Pinpoint the cell where the given text exists, returning its [x, y] midpoint coordinate. 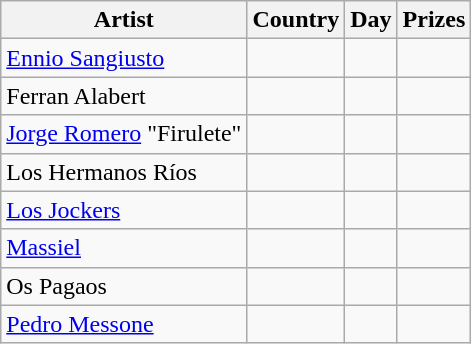
Country [296, 20]
Os Pagaos [124, 286]
Los Jockers [124, 210]
Ennio Sangiusto [124, 58]
Massiel [124, 248]
Ferran Alabert [124, 96]
Los Hermanos Ríos [124, 172]
Jorge Romero "Firulete" [124, 134]
Prizes [434, 20]
Day [371, 20]
Artist [124, 20]
Pedro Messone [124, 324]
